Capture the cell that displays the provided text and extract its [x, y] central coordinate. 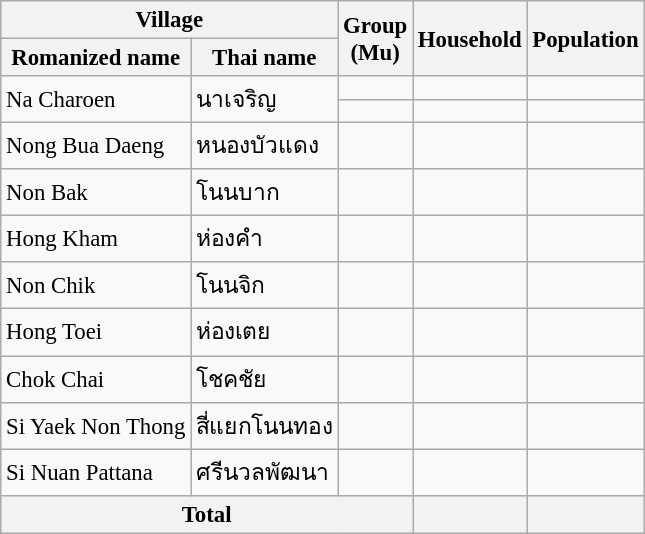
Thai name [264, 58]
หนองบัวแดง [264, 146]
ห่องเตย [264, 332]
Non Chik [96, 286]
โชคชัย [264, 380]
Si Yaek Non Thong [96, 426]
Hong Toei [96, 332]
Group(Mu) [376, 38]
ศรีนวลพัฒนา [264, 472]
ห่องคำ [264, 240]
นาเจริญ [264, 100]
Total [207, 514]
Nong Bua Daeng [96, 146]
Romanized name [96, 58]
Si Nuan Pattana [96, 472]
Population [586, 38]
Chok Chai [96, 380]
โนนจิก [264, 286]
Village [170, 20]
โนนบาก [264, 192]
Hong Kham [96, 240]
Non Bak [96, 192]
สี่แยกโนนทอง [264, 426]
Na Charoen [96, 100]
Household [470, 38]
